Return the (x, y) coordinate for the center point of the cell that contains the specified text.  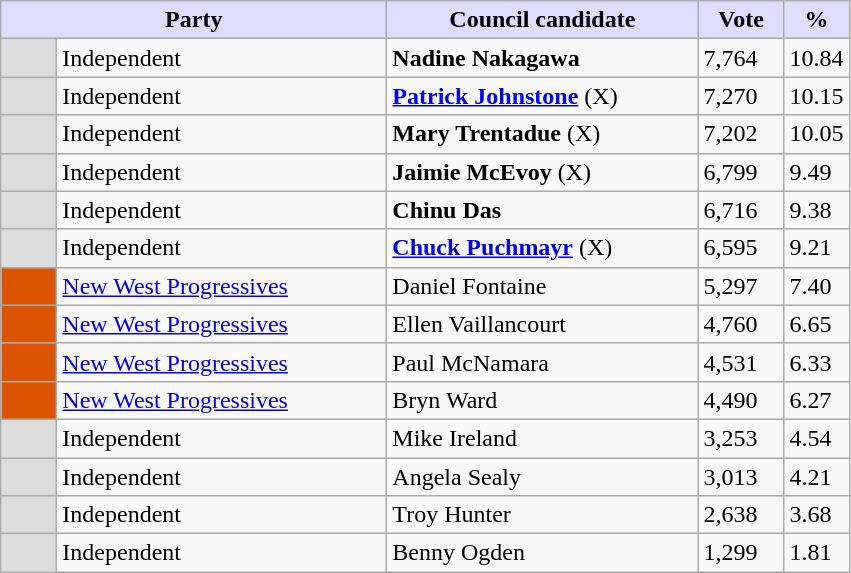
1.81 (816, 553)
1,299 (741, 553)
6.27 (816, 400)
Vote (741, 20)
% (816, 20)
6,716 (741, 210)
4,531 (741, 362)
Chinu Das (542, 210)
Benny Ogden (542, 553)
Troy Hunter (542, 515)
Paul McNamara (542, 362)
7,764 (741, 58)
Angela Sealy (542, 477)
4.21 (816, 477)
3,013 (741, 477)
Chuck Puchmayr (X) (542, 248)
4,490 (741, 400)
Ellen Vaillancourt (542, 324)
5,297 (741, 286)
Bryn Ward (542, 400)
6.65 (816, 324)
Mary Trentadue (X) (542, 134)
10.15 (816, 96)
Nadine Nakagawa (542, 58)
3,253 (741, 438)
Mike Ireland (542, 438)
6,799 (741, 172)
9.38 (816, 210)
Daniel Fontaine (542, 286)
Party (194, 20)
4,760 (741, 324)
Patrick Johnstone (X) (542, 96)
Council candidate (542, 20)
6.33 (816, 362)
4.54 (816, 438)
7.40 (816, 286)
6,595 (741, 248)
9.49 (816, 172)
9.21 (816, 248)
7,270 (741, 96)
Jaimie McEvoy (X) (542, 172)
7,202 (741, 134)
2,638 (741, 515)
3.68 (816, 515)
10.05 (816, 134)
10.84 (816, 58)
